Locate the cell with the specified text and output its [x, y] center coordinate. 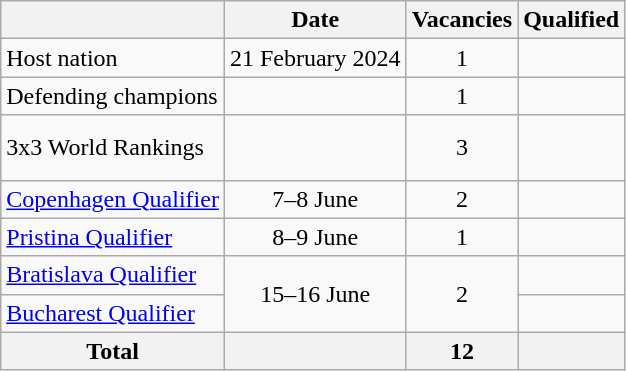
Bratislava Qualifier [113, 275]
Total [113, 351]
Bucharest Qualifier [113, 313]
Copenhagen Qualifier [113, 199]
Host nation [113, 58]
8–9 June [315, 237]
Qualified [572, 20]
3x3 World Rankings [113, 148]
21 February 2024 [315, 58]
Pristina Qualifier [113, 237]
12 [462, 351]
15–16 June [315, 294]
Date [315, 20]
Defending champions [113, 96]
3 [462, 148]
7–8 June [315, 199]
Vacancies [462, 20]
